For the text-containing cell, return its midpoint in [X, Y] coordinate format. 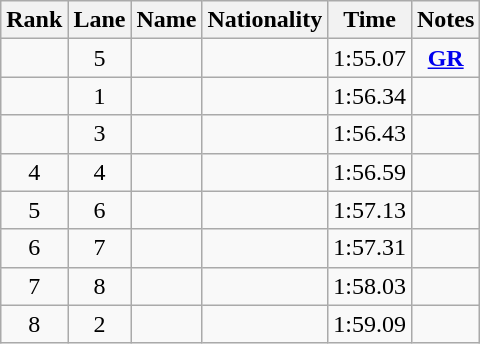
3 [100, 134]
Rank [34, 20]
1:58.03 [370, 286]
1:56.43 [370, 134]
1:56.59 [370, 172]
1:57.13 [370, 210]
Name [166, 20]
1:57.31 [370, 248]
Nationality [265, 20]
Lane [100, 20]
Notes [445, 20]
1 [100, 96]
2 [100, 324]
Time [370, 20]
1:56.34 [370, 96]
1:59.09 [370, 324]
GR [445, 58]
1:55.07 [370, 58]
